Search for the cell housing the specified text and yield its [x, y] center coordinate. 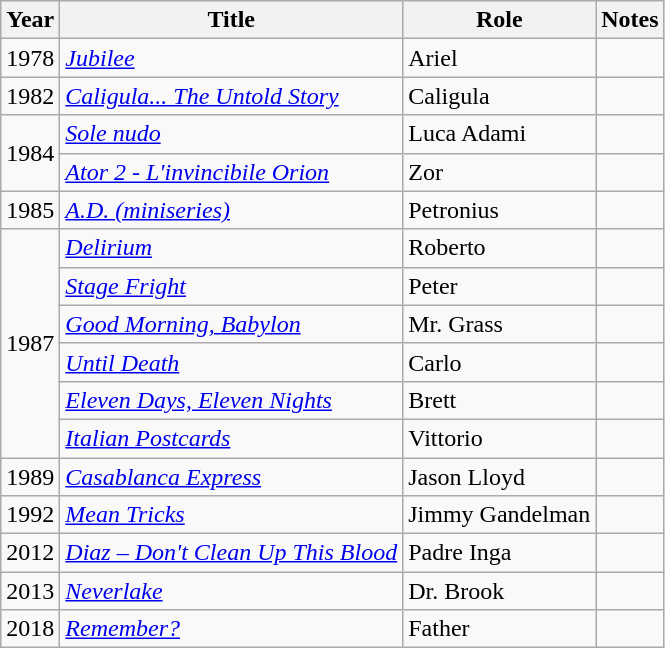
1985 [30, 210]
Notes [630, 20]
Role [500, 20]
Caligula... The Untold Story [232, 96]
Italian Postcards [232, 438]
Stage Fright [232, 286]
Remember? [232, 629]
2012 [30, 553]
Casablanca Express [232, 477]
Peter [500, 286]
Diaz – Don't Clean Up This Blood [232, 553]
Neverlake [232, 591]
A.D. (miniseries) [232, 210]
Carlo [500, 362]
Delirium [232, 248]
Caligula [500, 96]
2013 [30, 591]
Roberto [500, 248]
Father [500, 629]
1984 [30, 153]
Jason Lloyd [500, 477]
1987 [30, 343]
Brett [500, 400]
Petronius [500, 210]
Good Morning, Babylon [232, 324]
Vittorio [500, 438]
1992 [30, 515]
Ator 2 - L'invincibile Orion [232, 172]
Title [232, 20]
1989 [30, 477]
Eleven Days, Eleven Nights [232, 400]
Jubilee [232, 58]
Jimmy Gandelman [500, 515]
Luca Adami [500, 134]
Padre Inga [500, 553]
Mr. Grass [500, 324]
1982 [30, 96]
Year [30, 20]
Sole nudo [232, 134]
Until Death [232, 362]
1978 [30, 58]
2018 [30, 629]
Ariel [500, 58]
Zor [500, 172]
Dr. Brook [500, 591]
Mean Tricks [232, 515]
